Locate the cell with the specified text and output its [x, y] center coordinate. 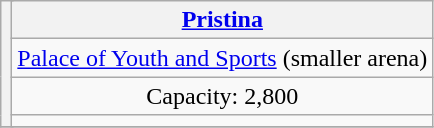
Palace of Youth and Sports (smaller arena) [222, 58]
Pristina [222, 20]
Capacity: 2,800 [222, 96]
